Identify which cell holds the provided text, then report its [X, Y] central coordinate. 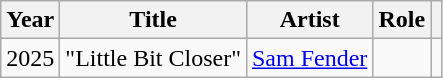
2025 [30, 58]
"Little Bit Closer" [154, 58]
Title [154, 20]
Sam Fender [309, 58]
Artist [309, 20]
Role [402, 20]
Year [30, 20]
